Pinpoint the cell where the given text exists, returning its (x, y) midpoint coordinate. 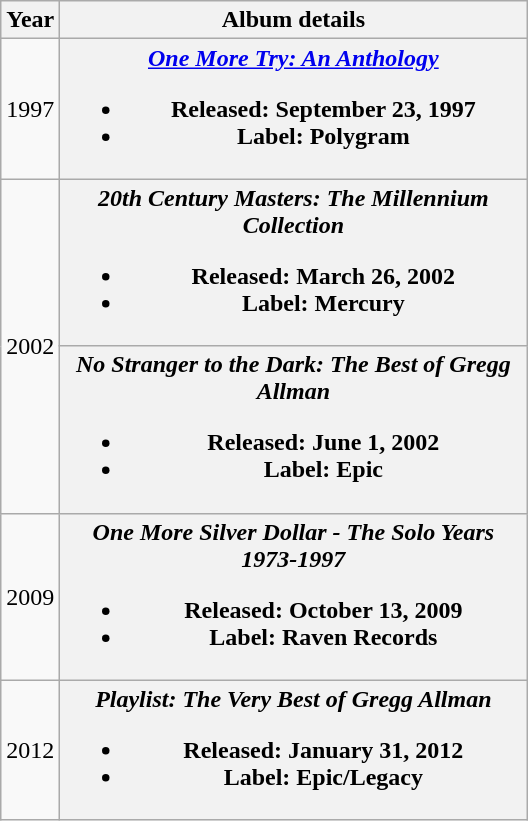
Playlist: The Very Best of Gregg AllmanReleased: January 31, 2012Label: Epic/Legacy (294, 750)
20th Century Masters: The Millennium CollectionReleased: March 26, 2002Label: Mercury (294, 262)
Album details (294, 20)
One More Try: An AnthologyReleased: September 23, 1997Label: Polygram (294, 109)
2012 (30, 750)
Year (30, 20)
2002 (30, 346)
1997 (30, 109)
2009 (30, 596)
No Stranger to the Dark: The Best of Gregg AllmanReleased: June 1, 2002Label: Epic (294, 430)
One More Silver Dollar - The Solo Years 1973-1997Released: October 13, 2009Label: Raven Records (294, 596)
